Locate the cell with the specified text and output its (x, y) center coordinate. 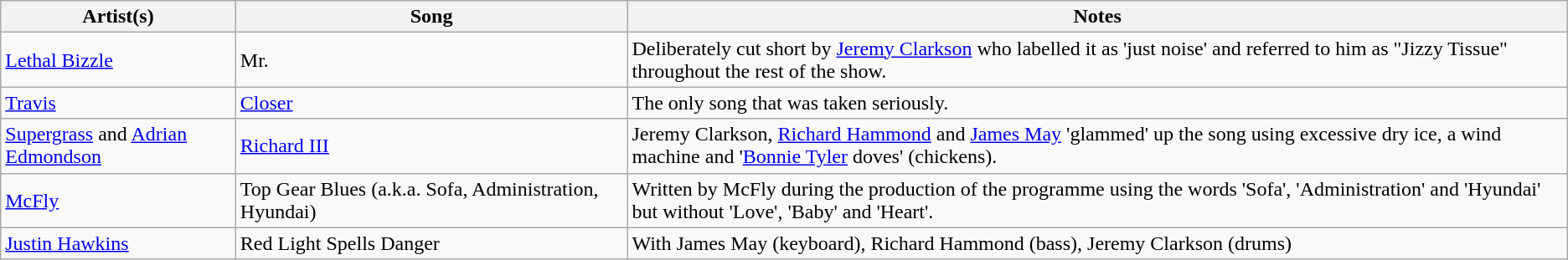
Travis (119, 103)
McFly (119, 201)
Lethal Bizzle (119, 60)
Closer (431, 103)
Notes (1097, 17)
The only song that was taken seriously. (1097, 103)
Artist(s) (119, 17)
Richard III (431, 145)
Song (431, 17)
Mr. (431, 60)
Supergrass and Adrian Edmondson (119, 145)
Justin Hawkins (119, 243)
Red Light Spells Danger (431, 243)
Deliberately cut short by Jeremy Clarkson who labelled it as 'just noise' and referred to him as "Jizzy Tissue" throughout the rest of the show. (1097, 60)
With James May (keyboard), Richard Hammond (bass), Jeremy Clarkson (drums) (1097, 243)
Jeremy Clarkson, Richard Hammond and James May 'glammed' up the song using excessive dry ice, a wind machine and 'Bonnie Tyler doves' (chickens). (1097, 145)
Top Gear Blues (a.k.a. Sofa, Administration, Hyundai) (431, 201)
